Extract the (X, Y) coordinate from the center of the cell holding the provided text.  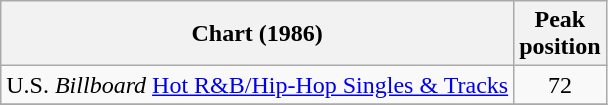
Peakposition (560, 34)
Chart (1986) (258, 34)
72 (560, 85)
U.S. Billboard Hot R&B/Hip-Hop Singles & Tracks (258, 85)
